From the cell containing the given text, extract its center point as (X, Y) coordinate. 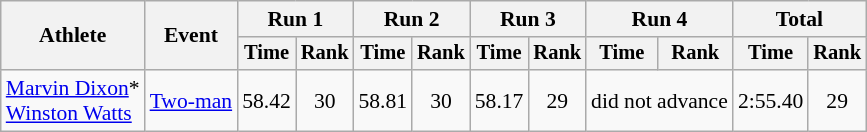
58.81 (382, 100)
did not advance (660, 100)
Run 2 (411, 19)
Athlete (73, 36)
Run 3 (528, 19)
58.42 (266, 100)
58.17 (500, 100)
Event (192, 36)
Total (800, 19)
Run 1 (295, 19)
Marvin Dixon*Winston Watts (73, 100)
2:55.40 (770, 100)
Run 4 (660, 19)
Two-man (192, 100)
